Provide the (X, Y) coordinate of the cell's center where the given text is located.  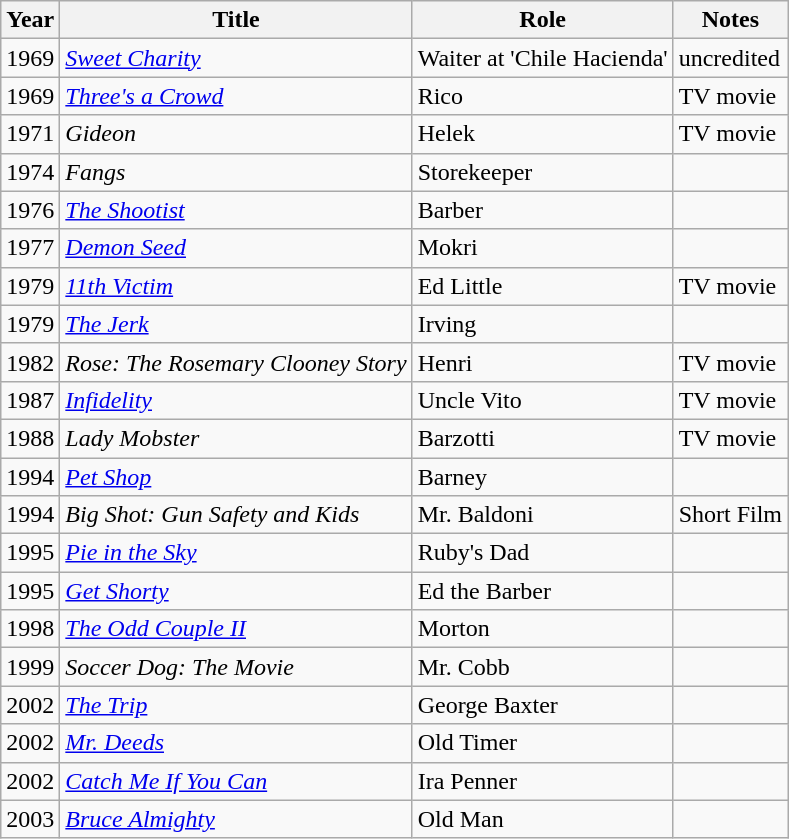
Helek (542, 134)
Waiter at 'Chile Hacienda' (542, 58)
1999 (30, 667)
Get Shorty (236, 591)
Fangs (236, 172)
1976 (30, 210)
Soccer Dog: The Movie (236, 667)
Mr. Cobb (542, 667)
Three's a Crowd (236, 96)
1977 (30, 248)
Uncle Vito (542, 400)
Storekeeper (542, 172)
Ed the Barber (542, 591)
Lady Mobster (236, 438)
Ruby's Dad (542, 553)
Pet Shop (236, 477)
Barzotti (542, 438)
Irving (542, 324)
Pie in the Sky (236, 553)
Role (542, 20)
Infidelity (236, 400)
Big Shot: Gun Safety and Kids (236, 515)
1974 (30, 172)
Title (236, 20)
Gideon (236, 134)
1987 (30, 400)
Mr. Deeds (236, 743)
Rose: The Rosemary Clooney Story (236, 362)
The Jerk (236, 324)
Bruce Almighty (236, 819)
Sweet Charity (236, 58)
Henri (542, 362)
Rico (542, 96)
Old Man (542, 819)
1988 (30, 438)
The Shootist (236, 210)
The Trip (236, 705)
uncredited (730, 58)
Morton (542, 629)
Mokri (542, 248)
Ira Penner (542, 781)
The Odd Couple II (236, 629)
Barber (542, 210)
1982 (30, 362)
1971 (30, 134)
Barney (542, 477)
Ed Little (542, 286)
Mr. Baldoni (542, 515)
George Baxter (542, 705)
Catch Me If You Can (236, 781)
2003 (30, 819)
Year (30, 20)
Notes (730, 20)
1998 (30, 629)
Old Timer (542, 743)
Short Film (730, 515)
11th Victim (236, 286)
Demon Seed (236, 248)
